For the text-containing cell, return its midpoint in [x, y] coordinate format. 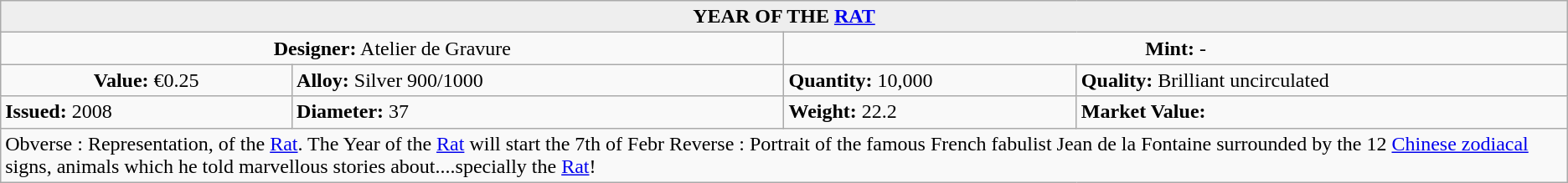
YEAR OF THE RAT [784, 17]
Issued: 2008 [147, 112]
Quantity: 10,000 [930, 80]
Quality: Brilliant uncirculated [1322, 80]
Alloy: Silver 900/1000 [538, 80]
Designer: Atelier de Gravure [392, 48]
Market Value: [1322, 112]
Weight: 22.2 [930, 112]
Value: €0.25 [147, 80]
Mint: - [1176, 48]
Diameter: 37 [538, 112]
